Find where the given text appears and provide that cell's center as [X, Y] coordinate. 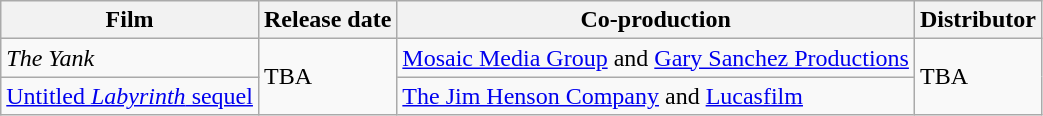
Release date [327, 20]
Co-production [656, 20]
Film [130, 20]
The Jim Henson Company and Lucasfilm [656, 96]
Distributor [978, 20]
Untitled Labyrinth sequel [130, 96]
The Yank [130, 58]
Mosaic Media Group and Gary Sanchez Productions [656, 58]
